Find where the given text appears and provide that cell's center as (X, Y) coordinate. 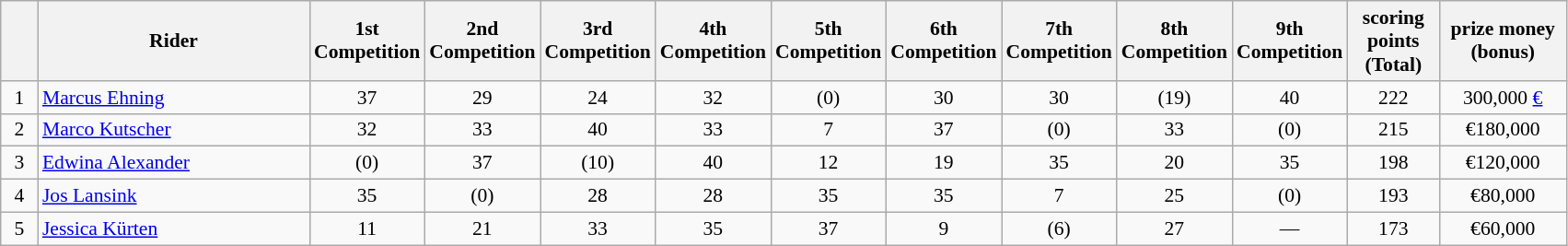
Jessica Kürten (173, 228)
3 (19, 163)
11 (366, 228)
€180,000 (1503, 130)
3rdCompetition (597, 41)
193 (1393, 196)
€80,000 (1503, 196)
(10) (597, 163)
24 (597, 98)
(6) (1059, 228)
1stCompetition (366, 41)
7thCompetition (1059, 41)
€60,000 (1503, 228)
4 (19, 196)
9 (943, 228)
27 (1175, 228)
12 (829, 163)
173 (1393, 228)
4thCompetition (713, 41)
scoringpoints(Total) (1393, 41)
Rider (173, 41)
25 (1175, 196)
5 (19, 228)
6thCompetition (943, 41)
198 (1393, 163)
5thCompetition (829, 41)
€120,000 (1503, 163)
29 (482, 98)
8thCompetition (1175, 41)
9thCompetition (1289, 41)
Edwina Alexander (173, 163)
2ndCompetition (482, 41)
21 (482, 228)
20 (1175, 163)
1 (19, 98)
— (1289, 228)
2 (19, 130)
222 (1393, 98)
300,000 € (1503, 98)
19 (943, 163)
Marcus Ehning (173, 98)
(19) (1175, 98)
215 (1393, 130)
Jos Lansink (173, 196)
Marco Kutscher (173, 130)
prize money(bonus) (1503, 41)
